Identify which cell holds the provided text, then report its (x, y) central coordinate. 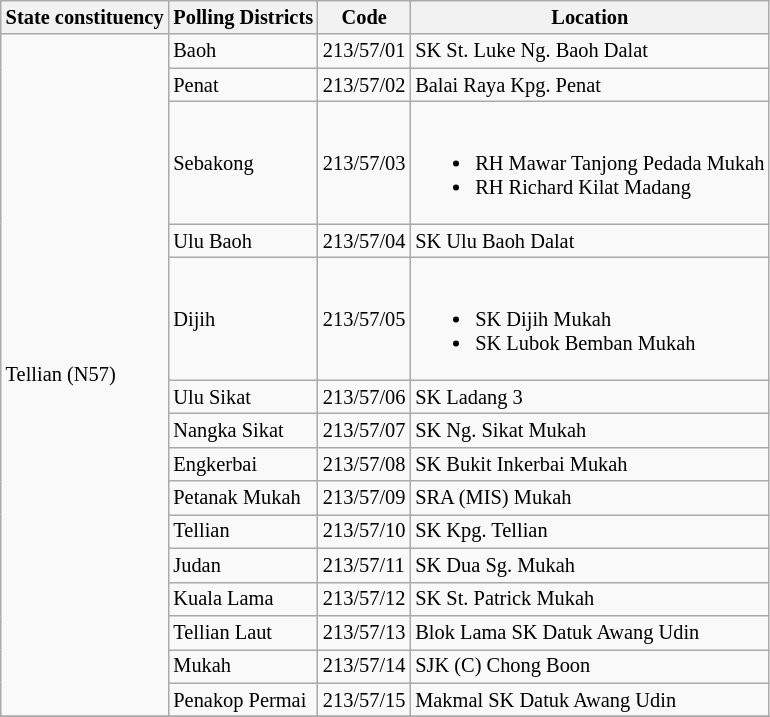
SK Kpg. Tellian (590, 531)
213/57/13 (364, 632)
Location (590, 17)
213/57/01 (364, 51)
Judan (243, 565)
Mukah (243, 666)
213/57/06 (364, 397)
Blok Lama SK Datuk Awang Udin (590, 632)
213/57/03 (364, 162)
Penat (243, 85)
213/57/09 (364, 498)
Ulu Baoh (243, 241)
SK Dua Sg. Mukah (590, 565)
Tellian Laut (243, 632)
SK St. Patrick Mukah (590, 599)
SK Ng. Sikat Mukah (590, 431)
SK Ladang 3 (590, 397)
Nangka Sikat (243, 431)
213/57/07 (364, 431)
213/57/05 (364, 318)
Kuala Lama (243, 599)
Petanak Mukah (243, 498)
State constituency (85, 17)
Balai Raya Kpg. Penat (590, 85)
213/57/15 (364, 700)
213/57/04 (364, 241)
Polling Districts (243, 17)
Code (364, 17)
Engkerbai (243, 464)
SJK (C) Chong Boon (590, 666)
213/57/08 (364, 464)
213/57/11 (364, 565)
213/57/10 (364, 531)
SRA (MIS) Mukah (590, 498)
213/57/14 (364, 666)
Ulu Sikat (243, 397)
213/57/12 (364, 599)
Makmal SK Datuk Awang Udin (590, 700)
Tellian (N57) (85, 375)
213/57/02 (364, 85)
Dijih (243, 318)
SK Bukit Inkerbai Mukah (590, 464)
Sebakong (243, 162)
SK Ulu Baoh Dalat (590, 241)
SK Dijih MukahSK Lubok Bemban Mukah (590, 318)
Tellian (243, 531)
SK St. Luke Ng. Baoh Dalat (590, 51)
RH Mawar Tanjong Pedada MukahRH Richard Kilat Madang (590, 162)
Penakop Permai (243, 700)
Baoh (243, 51)
